Locate the cell with the specified text and output its (X, Y) center coordinate. 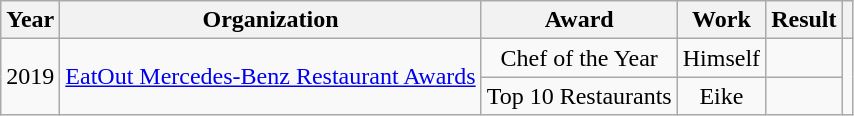
Top 10 Restaurants (579, 96)
2019 (30, 77)
Organization (270, 20)
EatOut Mercedes-Benz Restaurant Awards (270, 77)
Year (30, 20)
Award (579, 20)
Himself (721, 58)
Work (721, 20)
Eike (721, 96)
Result (804, 20)
Chef of the Year (579, 58)
